Detect which cell encompasses the target text, then output its (x, y) center coordinate. 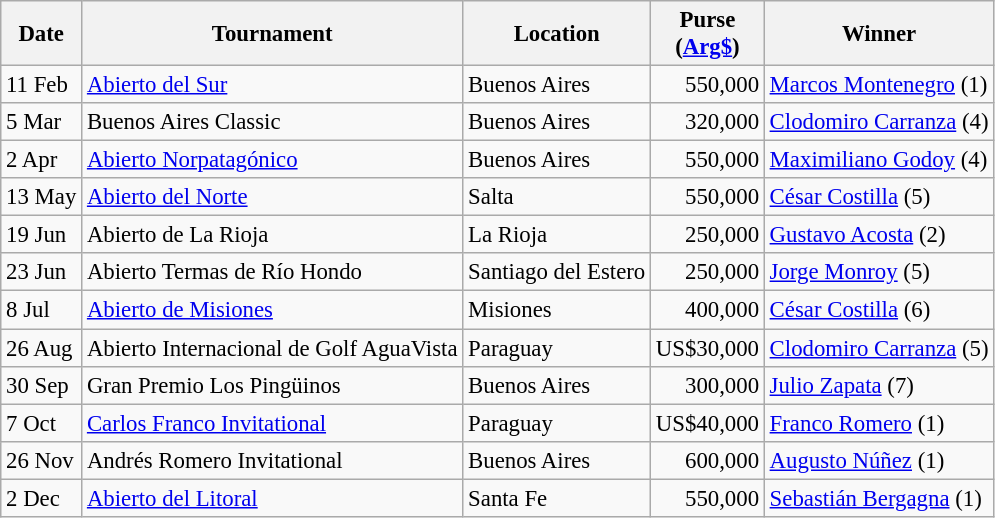
Andrés Romero Invitational (272, 460)
30 Sep (42, 385)
19 Jun (42, 235)
US$40,000 (708, 423)
13 May (42, 197)
2 Apr (42, 160)
Abierto del Norte (272, 197)
Tournament (272, 34)
Abierto Internacional de Golf AguaVista (272, 348)
8 Jul (42, 310)
La Rioja (557, 235)
23 Jun (42, 273)
Abierto de Misiones (272, 310)
5 Mar (42, 122)
Purse(Arg$) (708, 34)
320,000 (708, 122)
2 Dec (42, 498)
26 Aug (42, 348)
Abierto de La Rioja (272, 235)
Buenos Aires Classic (272, 122)
Clodomiro Carranza (4) (879, 122)
Maximiliano Godoy (4) (879, 160)
7 Oct (42, 423)
Gustavo Acosta (2) (879, 235)
Abierto Termas de Río Hondo (272, 273)
Santa Fe (557, 498)
300,000 (708, 385)
Abierto del Sur (272, 85)
Augusto Núñez (1) (879, 460)
Misiones (557, 310)
600,000 (708, 460)
Abierto Norpatagónico (272, 160)
Carlos Franco Invitational (272, 423)
Sebastián Bergagna (1) (879, 498)
Abierto del Litoral (272, 498)
US$30,000 (708, 348)
Salta (557, 197)
César Costilla (5) (879, 197)
11 Feb (42, 85)
Winner (879, 34)
Marcos Montenegro (1) (879, 85)
Gran Premio Los Pingüinos (272, 385)
400,000 (708, 310)
Location (557, 34)
26 Nov (42, 460)
Franco Romero (1) (879, 423)
Date (42, 34)
Clodomiro Carranza (5) (879, 348)
Santiago del Estero (557, 273)
Julio Zapata (7) (879, 385)
Jorge Monroy (5) (879, 273)
César Costilla (6) (879, 310)
